Find where the given text appears and provide that cell's center as (X, Y) coordinate. 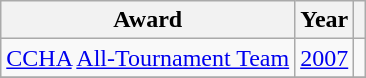
2007 (324, 58)
Award (148, 20)
Year (324, 20)
CCHA All-Tournament Team (148, 58)
